Provide the [X, Y] coordinate of the cell's center where the given text is located.  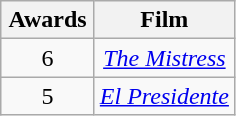
5 [48, 96]
Awards [48, 20]
El Presidente [164, 96]
6 [48, 58]
The Mistress [164, 58]
Film [164, 20]
